Scan for the cell matching the given text and deliver its [x, y] coordinate at center. 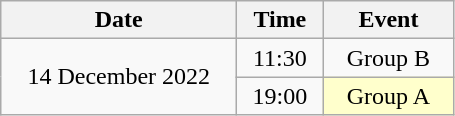
11:30 [280, 58]
Group A [388, 96]
14 December 2022 [119, 77]
Date [119, 20]
19:00 [280, 96]
Group B [388, 58]
Time [280, 20]
Event [388, 20]
